Capture the cell that displays the provided text and extract its (x, y) central coordinate. 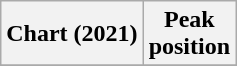
Chart (2021) (72, 34)
Peakposition (189, 34)
